Determine the (X, Y) coordinate at the center of the cell enclosing the given text.  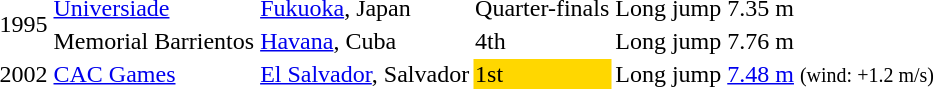
CAC Games (154, 74)
4th (542, 41)
Memorial Barrientos (154, 41)
1st (542, 74)
Havana, Cuba (365, 41)
El Salvador, Salvador (365, 74)
